Return (x, y) of the center of cell containing provided text 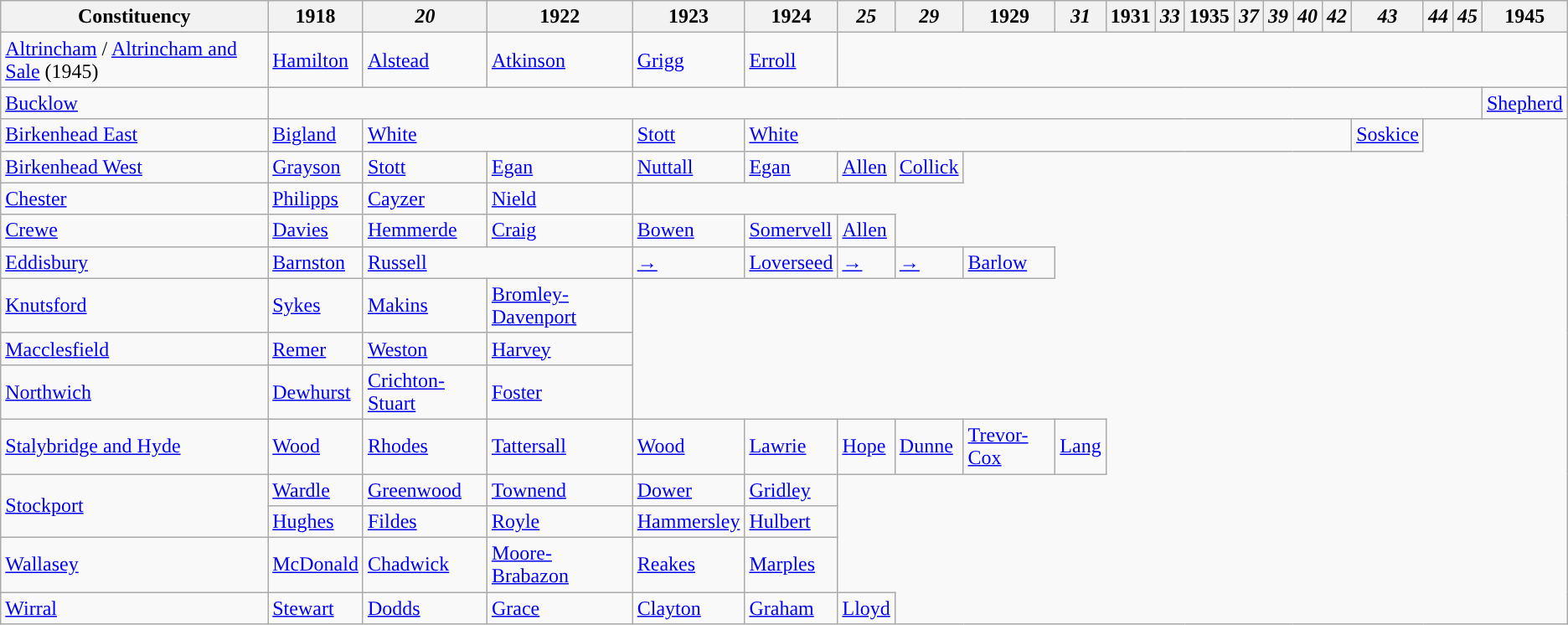
Collick (929, 167)
Tattersall (560, 446)
40 (1308, 17)
Dunne (929, 446)
1935 (1210, 17)
Alstead (425, 60)
Davies (316, 230)
Makins (425, 305)
Constituency (134, 17)
Foster (560, 392)
Townend (560, 490)
1924 (791, 17)
1931 (1131, 17)
1929 (1009, 17)
1945 (1524, 17)
Chester (134, 199)
Dewhurst (316, 392)
42 (1337, 17)
Hamilton (316, 60)
Hulbert (791, 522)
Shepherd (1524, 103)
Bowen (689, 230)
Soskice (1388, 135)
Nield (560, 199)
Stewart (316, 608)
Royle (560, 522)
Grigg (689, 60)
Cayzer (425, 199)
McDonald (316, 565)
Wallasey (134, 565)
20 (425, 17)
Weston (425, 349)
Grayson (316, 167)
Nuttall (689, 167)
Atkinson (560, 60)
Harvey (560, 349)
Loverseed (791, 262)
37 (1248, 17)
Macclesfield (134, 349)
31 (1081, 17)
Craig (560, 230)
Reakes (689, 565)
Wardle (316, 490)
Stockport (134, 506)
Barnston (316, 262)
33 (1169, 17)
1923 (689, 17)
Altrincham / Altrincham and Sale (1945) (134, 60)
Graham (791, 608)
Northwich (134, 392)
Remer (316, 349)
Wirral (134, 608)
Lang (1081, 446)
Crichton-Stuart (425, 392)
Fildes (425, 522)
Russell (498, 262)
Grace (560, 608)
Crewe (134, 230)
Gridley (791, 490)
Knutsford (134, 305)
Dower (689, 490)
Philipps (316, 199)
Hemmerde (425, 230)
Trevor-Cox (1009, 446)
Hope (866, 446)
1918 (316, 17)
Rhodes (425, 446)
Moore-Brabazon (560, 565)
Bigland (316, 135)
1922 (560, 17)
25 (866, 17)
29 (929, 17)
Greenwood (425, 490)
Birkenhead West (134, 167)
Lloyd (866, 608)
Barlow (1009, 262)
Bucklow (134, 103)
44 (1437, 17)
Sykes (316, 305)
Somervell (791, 230)
Chadwick (425, 565)
39 (1278, 17)
Dodds (425, 608)
Hughes (316, 522)
Erroll (791, 60)
Bromley-Davenport (560, 305)
Hammersley (689, 522)
Birkenhead East (134, 135)
Marples (791, 565)
Eddisbury (134, 262)
Clayton (689, 608)
43 (1388, 17)
Lawrie (791, 446)
45 (1467, 17)
Stalybridge and Hyde (134, 446)
